Pinpoint the cell where the given text exists, returning its [x, y] midpoint coordinate. 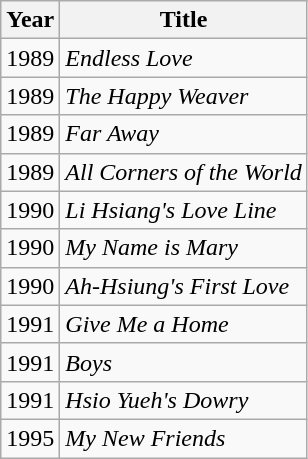
Endless Love [184, 58]
My New Friends [184, 438]
1995 [30, 438]
Hsio Yueh's Dowry [184, 400]
Far Away [184, 134]
My Name is Mary [184, 248]
Ah-Hsiung's First Love [184, 286]
All Corners of the World [184, 172]
Title [184, 20]
Give Me a Home [184, 324]
The Happy Weaver [184, 96]
Li Hsiang's Love Line [184, 210]
Boys [184, 362]
Year [30, 20]
